Return [X, Y] of the center of cell containing provided text 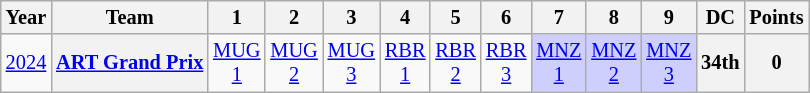
DC [720, 17]
4 [405, 17]
Year [26, 17]
8 [614, 17]
3 [352, 17]
1 [236, 17]
RBR3 [506, 63]
0 [776, 63]
7 [558, 17]
MNZ1 [558, 63]
6 [506, 17]
ART Grand Prix [130, 63]
Points [776, 17]
9 [668, 17]
34th [720, 63]
RBR2 [455, 63]
MUG2 [294, 63]
MNZ2 [614, 63]
Team [130, 17]
MUG3 [352, 63]
MNZ3 [668, 63]
2024 [26, 63]
5 [455, 17]
MUG1 [236, 63]
RBR1 [405, 63]
2 [294, 17]
